For the text-containing cell, return its midpoint in [x, y] coordinate format. 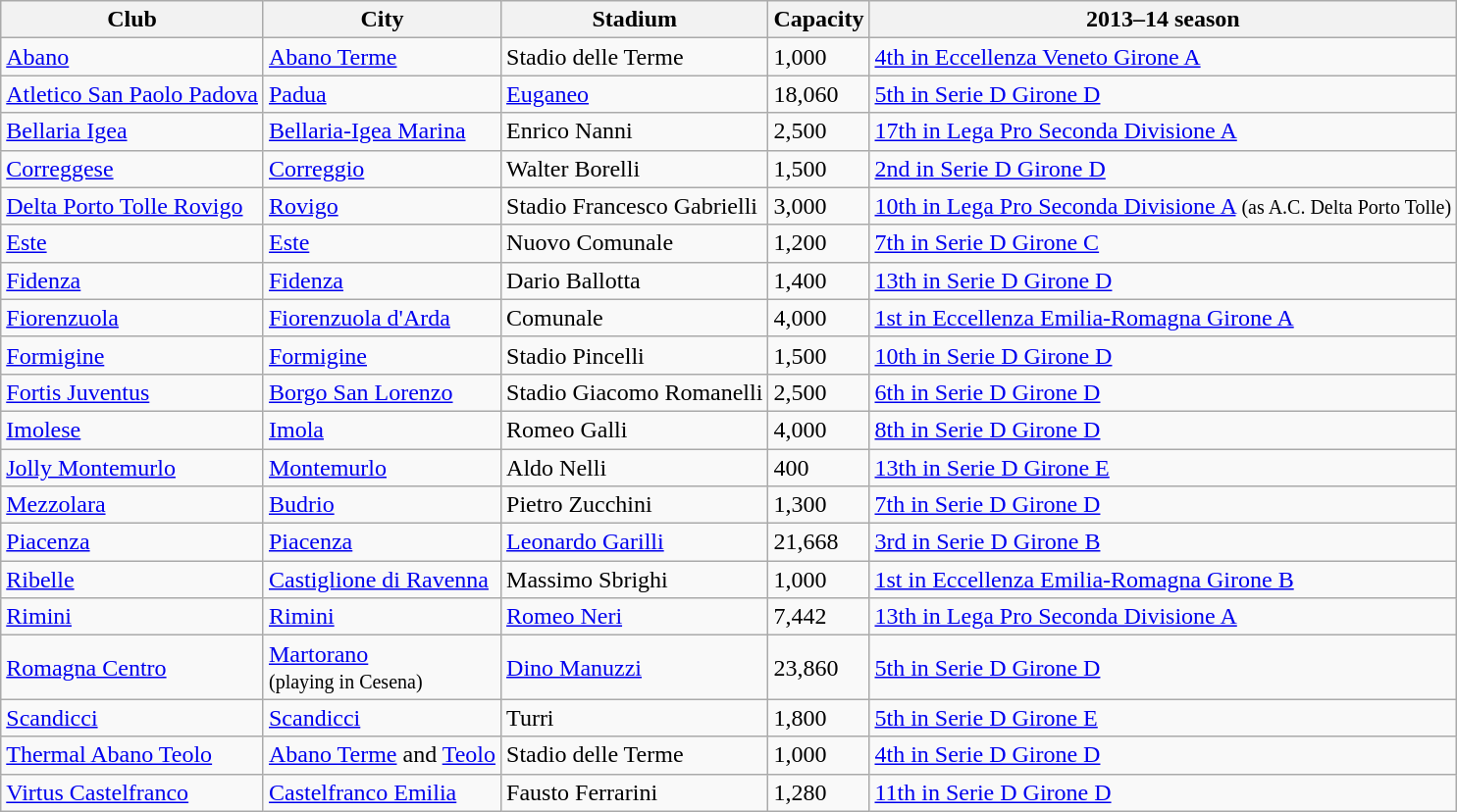
1st in Eccellenza Emilia-Romagna Girone B [1164, 580]
Dino Manuzzi [635, 667]
13th in Serie D Girone D [1164, 280]
Jolly Montemurlo [132, 468]
7th in Serie D Girone C [1164, 243]
Nuovo Comunale [635, 243]
Club [132, 20]
13th in Lega Pro Seconda Divisione A [1164, 617]
Montemurlo [382, 468]
3,000 [818, 206]
10th in Serie D Girone D [1164, 355]
21,668 [818, 542]
Thermal Abano Teolo [132, 755]
Euganeo [635, 94]
Padua [382, 94]
Correggese [132, 169]
Comunale [635, 318]
City [382, 20]
Romeo Galli [635, 430]
Fortis Juventus [132, 392]
Imola [382, 430]
Correggio [382, 169]
8th in Serie D Girone D [1164, 430]
Virtus Castelfranco [132, 792]
Stadio Giacomo Romanelli [635, 392]
Ribelle [132, 580]
Atletico San Paolo Padova [132, 94]
Delta Porto Tolle Rovigo [132, 206]
Castiglione di Ravenna [382, 580]
Turri [635, 718]
Abano Terme [382, 57]
Aldo Nelli [635, 468]
2013–14 season [1164, 20]
1st in Eccellenza Emilia-Romagna Girone A [1164, 318]
1,200 [818, 243]
Stadium [635, 20]
4th in Eccellenza Veneto Girone A [1164, 57]
Romeo Neri [635, 617]
Martorano(playing in Cesena) [382, 667]
1,280 [818, 792]
11th in Serie D Girone D [1164, 792]
Pietro Zucchini [635, 505]
Imolese [132, 430]
10th in Lega Pro Seconda Divisione A (as A.C. Delta Porto Tolle) [1164, 206]
Fiorenzuola d'Arda [382, 318]
Bellaria-Igea Marina [382, 131]
Walter Borelli [635, 169]
Castelfranco Emilia [382, 792]
Bellaria Igea [132, 131]
6th in Serie D Girone D [1164, 392]
Leonardo Garilli [635, 542]
Abano Terme and Teolo [382, 755]
5th in Serie D Girone E [1164, 718]
Stadio Pincelli [635, 355]
Massimo Sbrighi [635, 580]
17th in Lega Pro Seconda Divisione A [1164, 131]
7th in Serie D Girone D [1164, 505]
Borgo San Lorenzo [382, 392]
Abano [132, 57]
2nd in Serie D Girone D [1164, 169]
23,860 [818, 667]
13th in Serie D Girone E [1164, 468]
3rd in Serie D Girone B [1164, 542]
Romagna Centro [132, 667]
Budrio [382, 505]
400 [818, 468]
1,300 [818, 505]
Mezzolara [132, 505]
7,442 [818, 617]
Fausto Ferrarini [635, 792]
18,060 [818, 94]
4th in Serie D Girone D [1164, 755]
Fiorenzuola [132, 318]
Dario Ballotta [635, 280]
Enrico Nanni [635, 131]
Capacity [818, 20]
1,800 [818, 718]
Stadio Francesco Gabrielli [635, 206]
1,400 [818, 280]
Rovigo [382, 206]
